Pinpoint the cell where the given text exists, returning its [X, Y] midpoint coordinate. 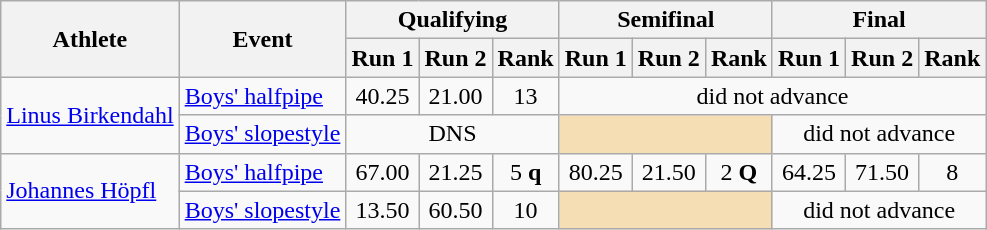
Johannes Höpfl [90, 191]
Qualifying [452, 20]
10 [526, 210]
60.50 [456, 210]
21.00 [456, 96]
13.50 [382, 210]
Athlete [90, 39]
Semifinal [666, 20]
DNS [452, 134]
Linus Birkendahl [90, 115]
21.50 [668, 172]
21.25 [456, 172]
13 [526, 96]
64.25 [808, 172]
2 Q [738, 172]
Final [878, 20]
5 q [526, 172]
40.25 [382, 96]
80.25 [596, 172]
67.00 [382, 172]
71.50 [882, 172]
Event [262, 39]
8 [952, 172]
